For the text-containing cell, return its midpoint in [X, Y] coordinate format. 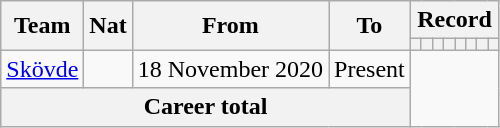
Present [370, 69]
To [370, 26]
Record [454, 20]
Career total [206, 107]
Skövde [42, 69]
18 November 2020 [230, 69]
Nat [108, 26]
From [230, 26]
Team [42, 26]
